Return the [x, y] coordinate for the center point of the cell that contains the specified text.  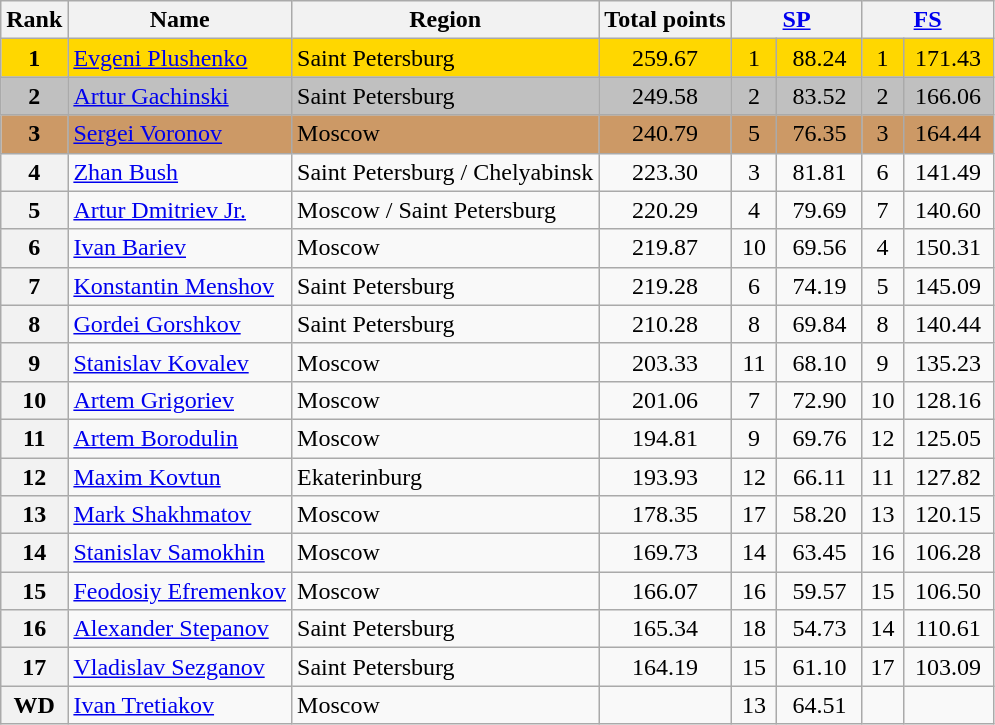
219.28 [665, 286]
194.81 [665, 438]
219.87 [665, 248]
240.79 [665, 134]
Evgeni Plushenko [180, 58]
220.29 [665, 210]
69.56 [820, 248]
68.10 [820, 362]
81.81 [820, 172]
83.52 [820, 96]
Gordei Gorshkov [180, 324]
Stanislav Kovalev [180, 362]
88.24 [820, 58]
127.82 [948, 477]
63.45 [820, 553]
69.84 [820, 324]
125.05 [948, 438]
76.35 [820, 134]
178.35 [665, 515]
Ivan Tretiakov [180, 705]
169.73 [665, 553]
201.06 [665, 400]
64.51 [820, 705]
164.44 [948, 134]
Ekaterinburg [446, 477]
69.76 [820, 438]
79.69 [820, 210]
166.07 [665, 591]
Vladislav Sezganov [180, 667]
Zhan Bush [180, 172]
Artur Dmitriev Jr. [180, 210]
Rank [34, 20]
140.44 [948, 324]
249.58 [665, 96]
145.09 [948, 286]
74.19 [820, 286]
141.49 [948, 172]
Total points [665, 20]
223.30 [665, 172]
59.57 [820, 591]
Alexander Stepanov [180, 629]
Konstantin Menshov [180, 286]
210.28 [665, 324]
120.15 [948, 515]
Moscow / Saint Petersburg [446, 210]
Name [180, 20]
Artur Gachinski [180, 96]
18 [754, 629]
Mark Shakhmatov [180, 515]
166.06 [948, 96]
Feodosiy Efremenkov [180, 591]
128.16 [948, 400]
140.60 [948, 210]
164.19 [665, 667]
Maxim Kovtun [180, 477]
110.61 [948, 629]
72.90 [820, 400]
171.43 [948, 58]
Stanislav Samokhin [180, 553]
193.93 [665, 477]
61.10 [820, 667]
WD [34, 705]
259.67 [665, 58]
66.11 [820, 477]
Artem Borodulin [180, 438]
106.50 [948, 591]
SP [796, 20]
Region [446, 20]
106.28 [948, 553]
Saint Petersburg / Chelyabinsk [446, 172]
Sergei Voronov [180, 134]
165.34 [665, 629]
135.23 [948, 362]
Artem Grigoriev [180, 400]
203.33 [665, 362]
58.20 [820, 515]
FS [928, 20]
Ivan Bariev [180, 248]
103.09 [948, 667]
54.73 [820, 629]
150.31 [948, 248]
